For the text-containing cell, return its midpoint in (X, Y) coordinate format. 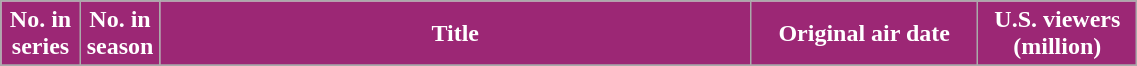
No. inseason (120, 34)
Original air date (864, 34)
No. inseries (41, 34)
Title (456, 34)
U.S. viewers(million) (1058, 34)
